From the cell containing the given text, extract its center point as (X, Y) coordinate. 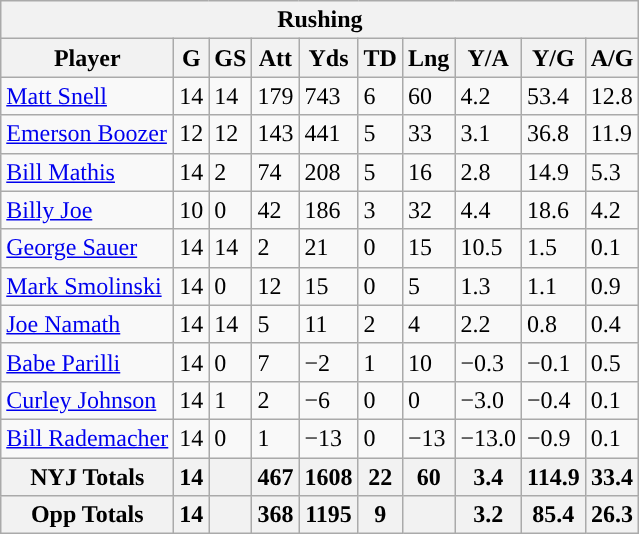
Player (88, 58)
4.4 (488, 210)
18.6 (553, 210)
4 (428, 324)
143 (276, 134)
3.4 (488, 477)
1608 (328, 477)
Rushing (320, 20)
208 (328, 172)
Bill Rademacher (88, 438)
George Sauer (88, 248)
Y/G (553, 58)
114.9 (553, 477)
Joe Namath (88, 324)
441 (328, 134)
74 (276, 172)
5.3 (612, 172)
1.3 (488, 286)
−0.3 (488, 362)
53.4 (553, 96)
12.8 (612, 96)
Babe Parilli (88, 362)
−0.9 (553, 438)
Mark Smolinski (88, 286)
Billy Joe (88, 210)
Y/A (488, 58)
0.9 (612, 286)
A/G (612, 58)
Emerson Boozer (88, 134)
7 (276, 362)
16 (428, 172)
−6 (328, 400)
36.8 (553, 134)
14.9 (553, 172)
21 (328, 248)
TD (380, 58)
Matt Snell (88, 96)
−0.4 (553, 400)
467 (276, 477)
10.5 (488, 248)
42 (276, 210)
Bill Mathis (88, 172)
26.3 (612, 515)
2.2 (488, 324)
G (192, 58)
11.9 (612, 134)
6 (380, 96)
743 (328, 96)
368 (276, 515)
11 (328, 324)
GS (230, 58)
Curley Johnson (88, 400)
1.5 (553, 248)
186 (328, 210)
1195 (328, 515)
Yds (328, 58)
179 (276, 96)
Lng (428, 58)
NYJ Totals (88, 477)
−3.0 (488, 400)
33.4 (612, 477)
1.1 (553, 286)
85.4 (553, 515)
2.8 (488, 172)
−13.0 (488, 438)
0.8 (553, 324)
3.1 (488, 134)
0.5 (612, 362)
−2 (328, 362)
0.4 (612, 324)
9 (380, 515)
3 (380, 210)
Opp Totals (88, 515)
22 (380, 477)
32 (428, 210)
Att (276, 58)
3.2 (488, 515)
−0.1 (553, 362)
33 (428, 134)
